Capture the cell that displays the provided text and extract its (x, y) central coordinate. 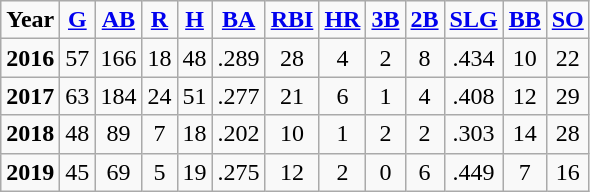
8 (424, 58)
BB (524, 20)
63 (78, 96)
SO (568, 20)
2B (424, 20)
5 (160, 172)
HR (342, 20)
RBI (292, 20)
16 (568, 172)
184 (118, 96)
51 (194, 96)
.277 (238, 96)
29 (568, 96)
19 (194, 172)
22 (568, 58)
0 (386, 172)
Year (30, 20)
.434 (474, 58)
21 (292, 96)
24 (160, 96)
AB (118, 20)
SLG (474, 20)
2016 (30, 58)
69 (118, 172)
14 (524, 134)
.275 (238, 172)
.449 (474, 172)
G (78, 20)
BA (238, 20)
166 (118, 58)
2018 (30, 134)
45 (78, 172)
2017 (30, 96)
3B (386, 20)
57 (78, 58)
.303 (474, 134)
H (194, 20)
.289 (238, 58)
2019 (30, 172)
.202 (238, 134)
.408 (474, 96)
89 (118, 134)
R (160, 20)
